Extract the (X, Y) coordinate from the center of the cell holding the provided text.  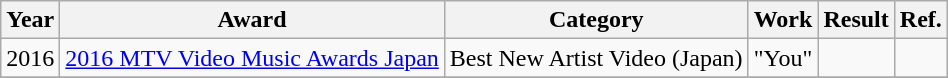
Ref. (920, 20)
Best New Artist Video (Japan) (596, 58)
2016 MTV Video Music Awards Japan (252, 58)
Year (30, 20)
Award (252, 20)
2016 (30, 58)
Result (856, 20)
"You" (783, 58)
Category (596, 20)
Work (783, 20)
